Pinpoint the cell where the given text exists, returning its (x, y) midpoint coordinate. 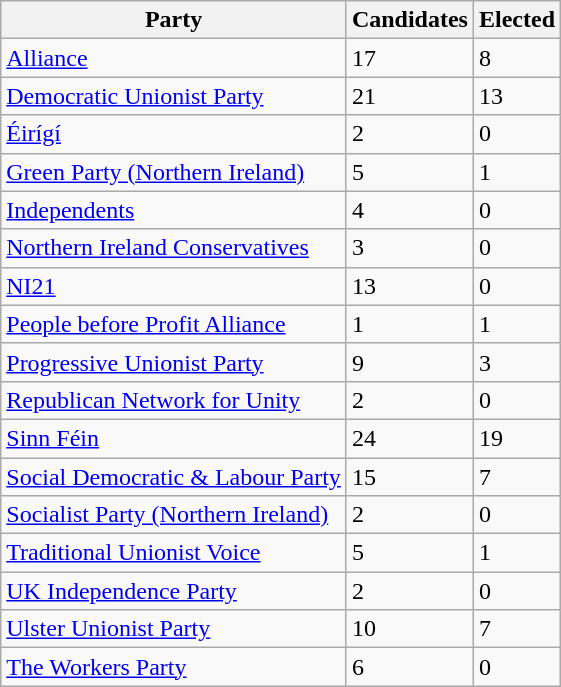
15 (410, 477)
Candidates (410, 20)
Traditional Unionist Voice (174, 553)
Socialist Party (Northern Ireland) (174, 515)
Green Party (Northern Ireland) (174, 172)
UK Independence Party (174, 591)
Elected (516, 20)
4 (410, 210)
Progressive Unionist Party (174, 362)
21 (410, 96)
6 (410, 667)
17 (410, 58)
Éirígí (174, 134)
19 (516, 438)
Northern Ireland Conservatives (174, 248)
10 (410, 629)
The Workers Party (174, 667)
9 (410, 362)
People before Profit Alliance (174, 324)
Social Democratic & Labour Party (174, 477)
Ulster Unionist Party (174, 629)
Alliance (174, 58)
Party (174, 20)
24 (410, 438)
NI21 (174, 286)
8 (516, 58)
Democratic Unionist Party (174, 96)
Republican Network for Unity (174, 400)
Independents (174, 210)
Sinn Féin (174, 438)
